Pinpoint the cell where the given text exists, returning its (x, y) midpoint coordinate. 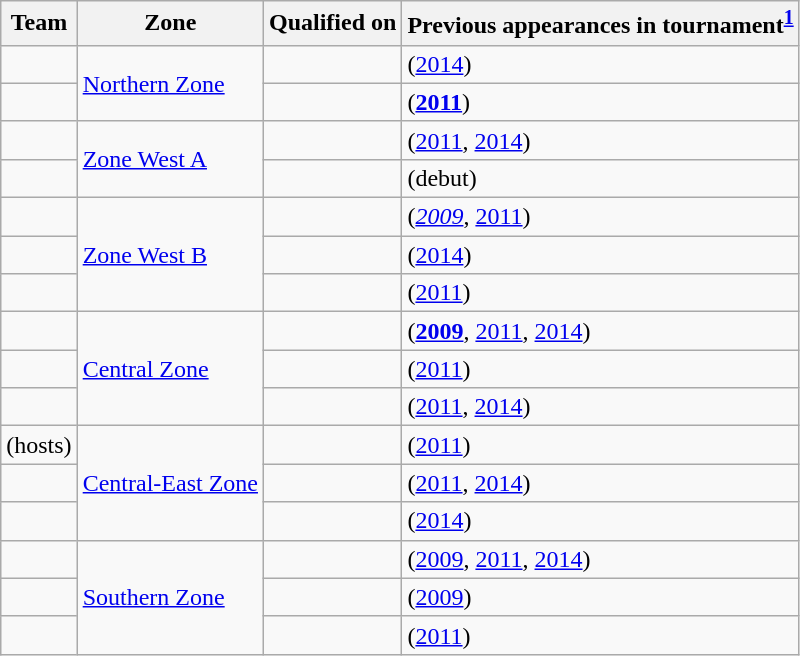
Northern Zone (170, 83)
(debut) (600, 178)
Central-East Zone (170, 483)
Zone West A (170, 159)
Zone West B (170, 255)
Zone (170, 24)
(2009) (600, 597)
Southern Zone (170, 597)
Central Zone (170, 369)
Previous appearances in tournament1 (600, 24)
Qualified on (332, 24)
(2009, 2011) (600, 217)
Team (39, 24)
(hosts) (39, 445)
